Output the [x, y] coordinate of the center of the cell containing the given text.  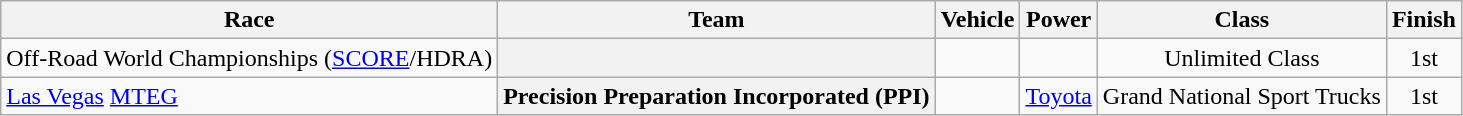
Precision Preparation Incorporated (PPI) [716, 96]
Vehicle [978, 20]
Off-Road World Championships (SCORE/HDRA) [250, 58]
Grand National Sport Trucks [1242, 96]
Finish [1424, 20]
Race [250, 20]
Power [1058, 20]
Team [716, 20]
Class [1242, 20]
Unlimited Class [1242, 58]
Toyota [1058, 96]
Las Vegas MTEG [250, 96]
